Detect which cell encompasses the target text, then output its (x, y) center coordinate. 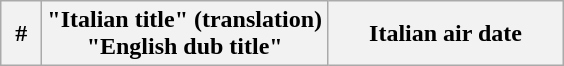
Italian air date (446, 34)
# (22, 34)
"Italian title" (translation)"English dub title" (185, 34)
